For the text-containing cell, return its midpoint in (x, y) coordinate format. 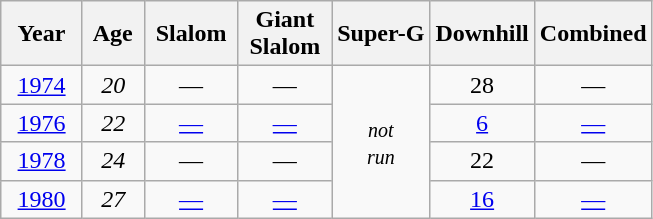
16 (482, 199)
1976 (42, 123)
notrun (381, 142)
Giant Slalom (285, 34)
20 (113, 85)
Year (42, 34)
1980 (42, 199)
1978 (42, 161)
27 (113, 199)
6 (482, 123)
Downhill (482, 34)
28 (482, 85)
24 (113, 161)
Age (113, 34)
Super-G (381, 34)
Combined (593, 34)
Slalom (191, 34)
1974 (42, 85)
